Return [X, Y] of the center of cell containing provided text 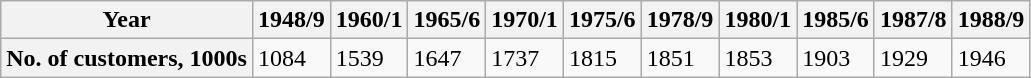
1960/1 [369, 20]
1988/9 [991, 20]
No. of customers, 1000s [127, 58]
1929 [913, 58]
1946 [991, 58]
1948/9 [291, 20]
1084 [291, 58]
1815 [602, 58]
1975/6 [602, 20]
1903 [836, 58]
1851 [680, 58]
1970/1 [525, 20]
Year [127, 20]
1539 [369, 58]
1978/9 [680, 20]
1647 [447, 58]
1985/6 [836, 20]
1965/6 [447, 20]
1737 [525, 58]
1987/8 [913, 20]
1980/1 [758, 20]
1853 [758, 58]
